Provide the (x, y) coordinate of the cell's center where the given text is located.  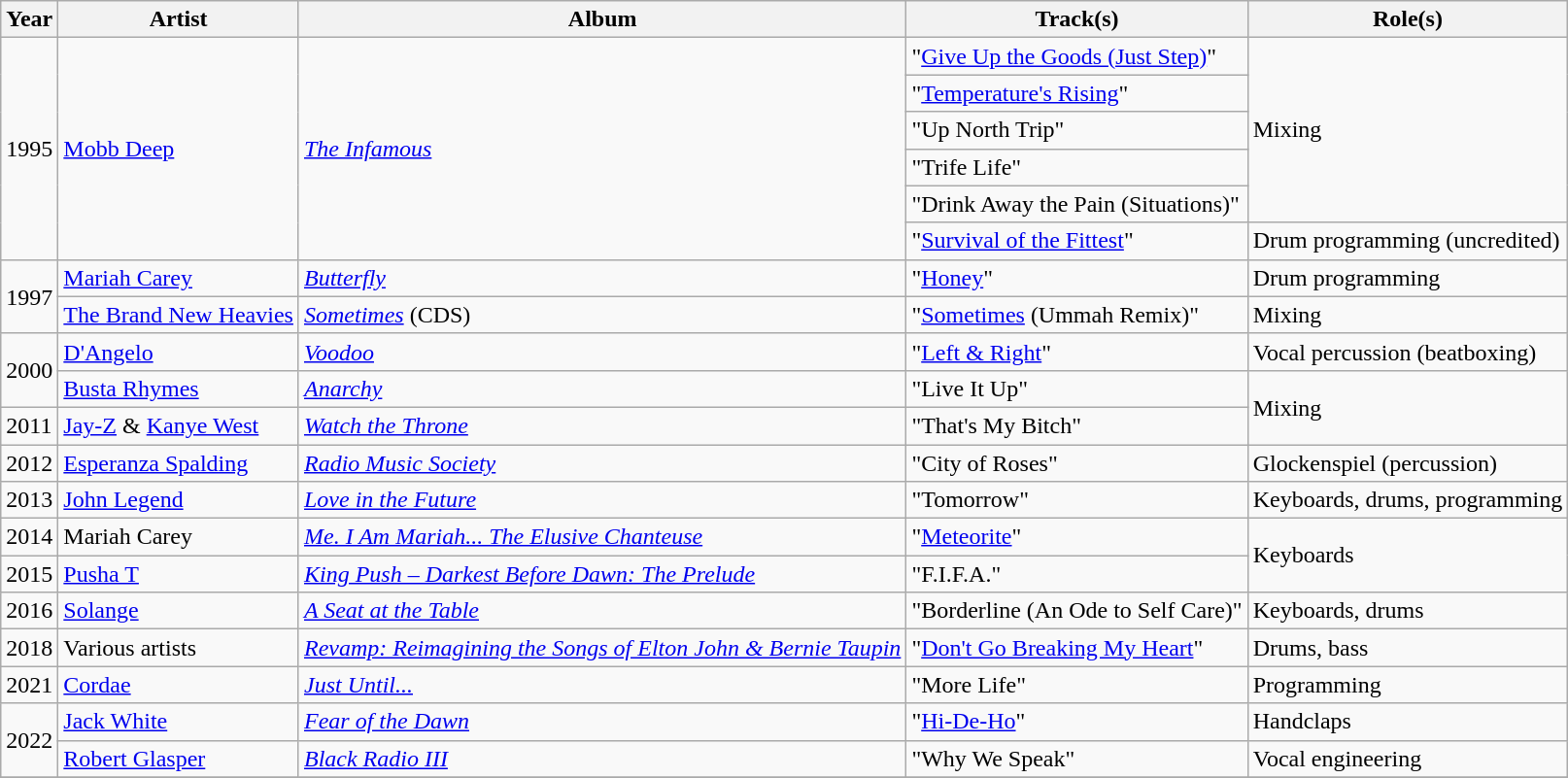
2000 (29, 370)
Robert Glasper (179, 759)
"Sometimes (Ummah Remix)" (1076, 315)
2011 (29, 425)
2016 (29, 611)
2015 (29, 574)
Pusha T (179, 574)
Watch the Throne (602, 425)
Drum programming (1408, 278)
D'Angelo (179, 352)
"Up North Trip" (1076, 130)
2012 (29, 463)
2022 (29, 740)
Keyboards (1408, 556)
The Infamous (602, 149)
"Honey" (1076, 278)
Keyboards, drums, programming (1408, 500)
Busta Rhymes (179, 389)
Keyboards, drums (1408, 611)
The Brand New Heavies (179, 315)
2013 (29, 500)
Jay-Z & Kanye West (179, 425)
Album (602, 19)
Anarchy (602, 389)
Programming (1408, 685)
Glockenspiel (percussion) (1408, 463)
"Why We Speak" (1076, 759)
Revamp: Reimagining the Songs of Elton John & Bernie Taupin (602, 648)
"Meteorite" (1076, 537)
Mobb Deep (179, 149)
Love in the Future (602, 500)
"City of Roses" (1076, 463)
Role(s) (1408, 19)
King Push – Darkest Before Dawn: The Prelude (602, 574)
Artist (179, 19)
A Seat at the Table (602, 611)
"Live It Up" (1076, 389)
"More Life" (1076, 685)
"F.I.F.A." (1076, 574)
Jack White (179, 722)
Various artists (179, 648)
2014 (29, 537)
Vocal percussion (beatboxing) (1408, 352)
Vocal engineering (1408, 759)
"Drink Away the Pain (Situations)" (1076, 204)
"Survival of the Fittest" (1076, 241)
"Give Up the Goods (Just Step)" (1076, 56)
"That's My Bitch" (1076, 425)
Butterfly (602, 278)
2018 (29, 648)
"Trife Life" (1076, 167)
Just Until... (602, 685)
Track(s) (1076, 19)
Voodoo (602, 352)
Radio Music Society (602, 463)
Drum programming (uncredited) (1408, 241)
"Borderline (An Ode to Self Care)" (1076, 611)
"Don't Go Breaking My Heart" (1076, 648)
John Legend (179, 500)
"Hi-De-Ho" (1076, 722)
Fear of the Dawn (602, 722)
"Temperature's Rising" (1076, 93)
Black Radio III (602, 759)
"Left & Right" (1076, 352)
Me. I Am Mariah... The Elusive Chanteuse (602, 537)
Handclaps (1408, 722)
Sometimes (CDS) (602, 315)
Cordae (179, 685)
"Tomorrow" (1076, 500)
Drums, bass (1408, 648)
Solange (179, 611)
Esperanza Spalding (179, 463)
1995 (29, 149)
2021 (29, 685)
1997 (29, 296)
Year (29, 19)
